Search for the cell housing the specified text and yield its (X, Y) center coordinate. 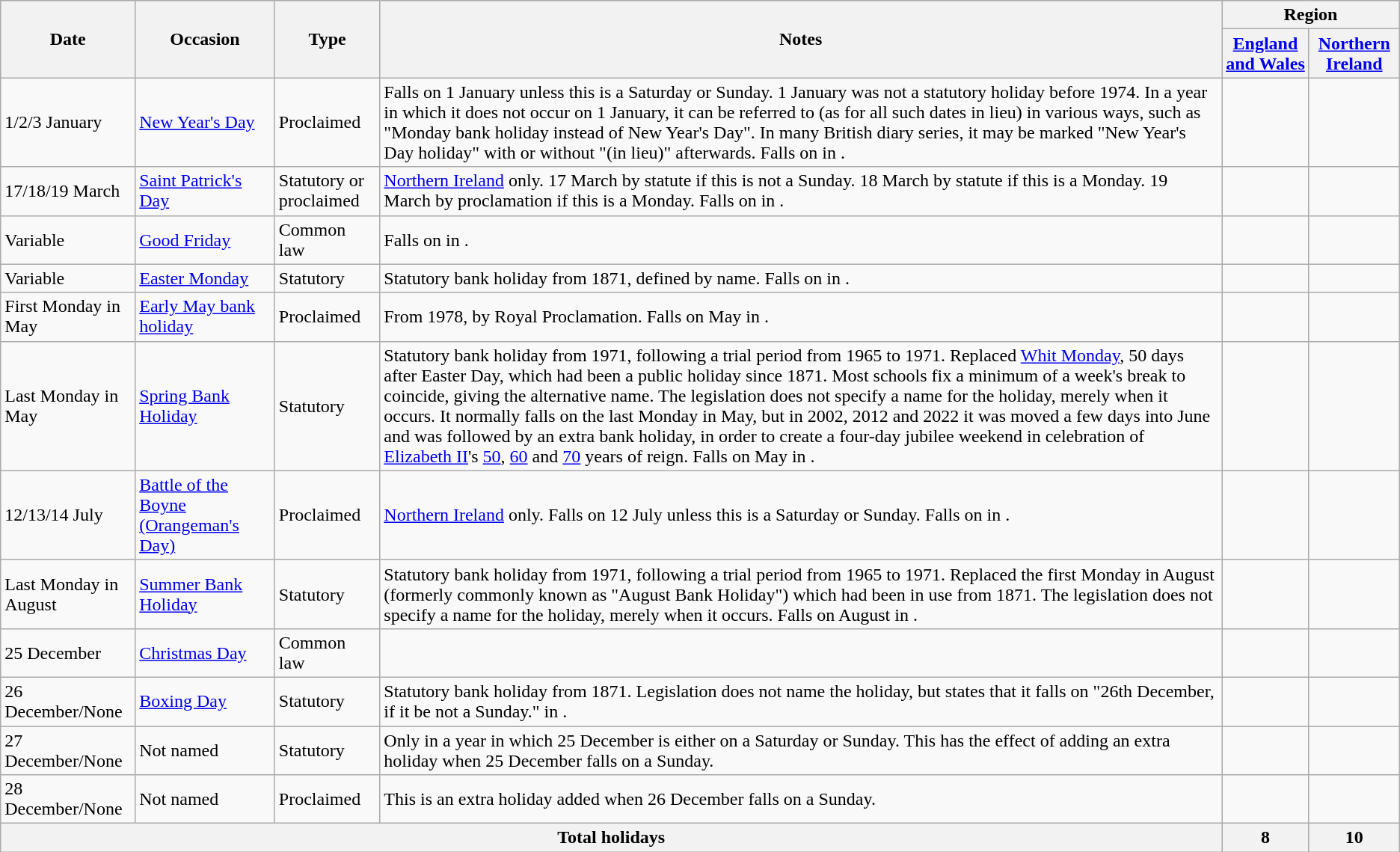
First Monday in May (68, 317)
28 December/None (68, 799)
New Year's Day (205, 123)
Total holidays (612, 838)
Occasion (205, 39)
8 (1265, 838)
Spring Bank Holiday (205, 405)
10 (1354, 838)
Saint Patrick's Day (205, 191)
Early May bank holiday (205, 317)
Northern Ireland (1354, 54)
Last Monday in August (68, 594)
Statutory bank holiday from 1871, defined by name. Falls on in . (801, 278)
Region (1311, 15)
1/2/3 January (68, 123)
England and Wales (1265, 54)
17/18/19 March (68, 191)
Easter Monday (205, 278)
Statutory or proclaimed (327, 191)
Type (327, 39)
27 December/None (68, 750)
Northern Ireland only. Falls on 12 July unless this is a Saturday or Sunday. Falls on in . (801, 515)
Boxing Day (205, 702)
12/13/14 July (68, 515)
Summer Bank Holiday (205, 594)
This is an extra holiday added when 26 December falls on a Sunday. (801, 799)
25 December (68, 652)
Notes (801, 39)
Date (68, 39)
Falls on in . (801, 239)
Last Monday in May (68, 405)
Good Friday (205, 239)
Statutory bank holiday from 1871. Legislation does not name the holiday, but states that it falls on "26th December, if it be not a Sunday." in . (801, 702)
From 1978, by Royal Proclamation. Falls on May in . (801, 317)
Christmas Day (205, 652)
26 December/None (68, 702)
Battle of the Boyne (Orangeman's Day) (205, 515)
